Locate the cell with the specified text and output its [X, Y] center coordinate. 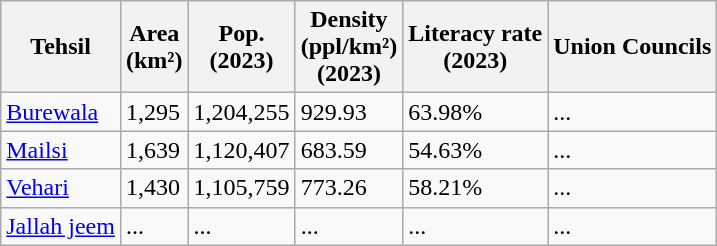
Density(ppl/km²)(2023) [349, 47]
Jallah jeem [61, 226]
Tehsil [61, 47]
Literacy rate(2023) [476, 47]
1,295 [154, 112]
Mailsi [61, 150]
683.59 [349, 150]
54.63% [476, 150]
Union Councils [632, 47]
1,204,255 [242, 112]
Area(km²) [154, 47]
1,105,759 [242, 188]
773.26 [349, 188]
1,430 [154, 188]
929.93 [349, 112]
Pop.(2023) [242, 47]
58.21% [476, 188]
1,120,407 [242, 150]
Vehari [61, 188]
Burewala [61, 112]
1,639 [154, 150]
63.98% [476, 112]
